Determine the (X, Y) coordinate at the center of the cell enclosing the given text.  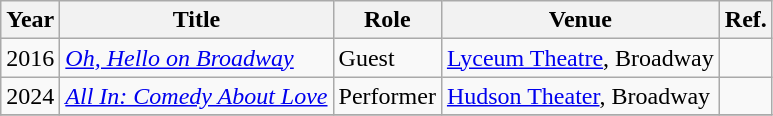
Guest (387, 58)
All In: Comedy About Love (196, 96)
2024 (30, 96)
Role (387, 20)
2016 (30, 58)
Venue (580, 20)
Year (30, 20)
Oh, Hello on Broadway (196, 58)
Ref. (746, 20)
Title (196, 20)
Lyceum Theatre, Broadway (580, 58)
Hudson Theater, Broadway (580, 96)
Performer (387, 96)
